Identify which cell holds the provided text, then report its [X, Y] central coordinate. 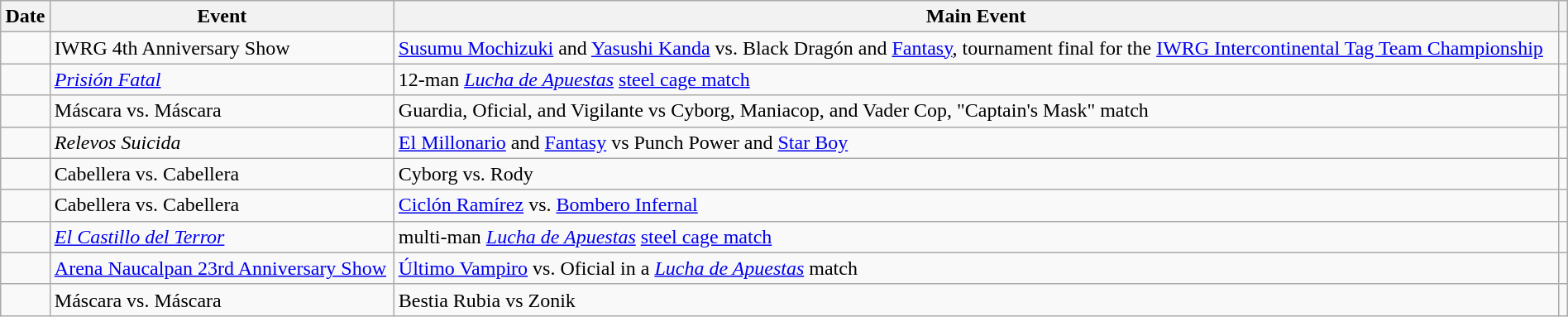
Ciclón Ramírez vs. Bombero Infernal [976, 205]
Arena Naucalpan 23rd Anniversary Show [222, 268]
Guardia, Oficial, and Vigilante vs Cyborg, Maniacop, and Vader Cop, "Captain's Mask" match [976, 111]
Susumu Mochizuki and Yasushi Kanda vs. Black Dragón and Fantasy, tournament final for the IWRG Intercontinental Tag Team Championship [976, 48]
12-man Lucha de Apuestas steel cage match [976, 79]
IWRG 4th Anniversary Show [222, 48]
El Castillo del Terror [222, 237]
Cyborg vs. Rody [976, 174]
Event [222, 17]
Date [26, 17]
El Millonario and Fantasy vs Punch Power and Star Boy [976, 142]
multi-man Lucha de Apuestas steel cage match [976, 237]
Último Vampiro vs. Oficial in a Lucha de Apuestas match [976, 268]
Bestia Rubia vs Zonik [976, 300]
Main Event [976, 17]
Relevos Suicida [222, 142]
Prisión Fatal [222, 79]
